Provide the (x, y) coordinate of the cell's center where the given text is located.  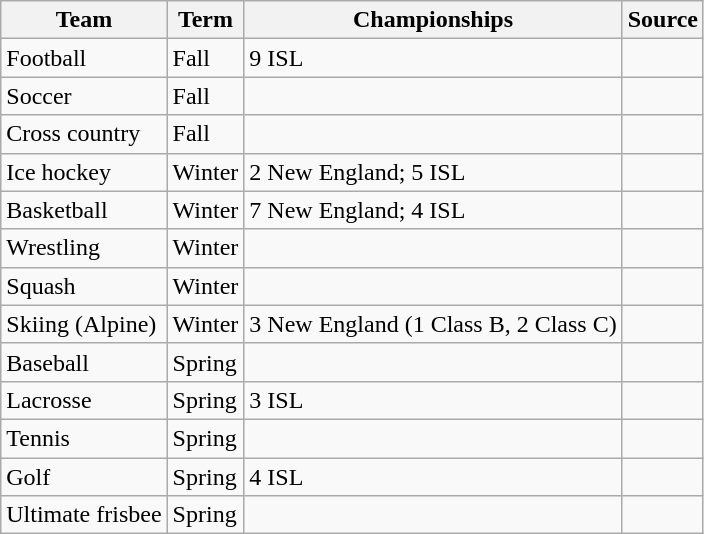
3 New England (1 Class B, 2 Class C) (433, 324)
Wrestling (84, 248)
Lacrosse (84, 400)
7 New England; 4 ISL (433, 210)
Championships (433, 20)
Squash (84, 286)
Tennis (84, 438)
Team (84, 20)
Golf (84, 477)
3 ISL (433, 400)
Ice hockey (84, 172)
Baseball (84, 362)
Ultimate frisbee (84, 515)
Football (84, 58)
Term (206, 20)
9 ISL (433, 58)
Basketball (84, 210)
Cross country (84, 134)
Skiing (Alpine) (84, 324)
4 ISL (433, 477)
Soccer (84, 96)
2 New England; 5 ISL (433, 172)
Source (662, 20)
